Detect which cell encompasses the target text, then output its (x, y) center coordinate. 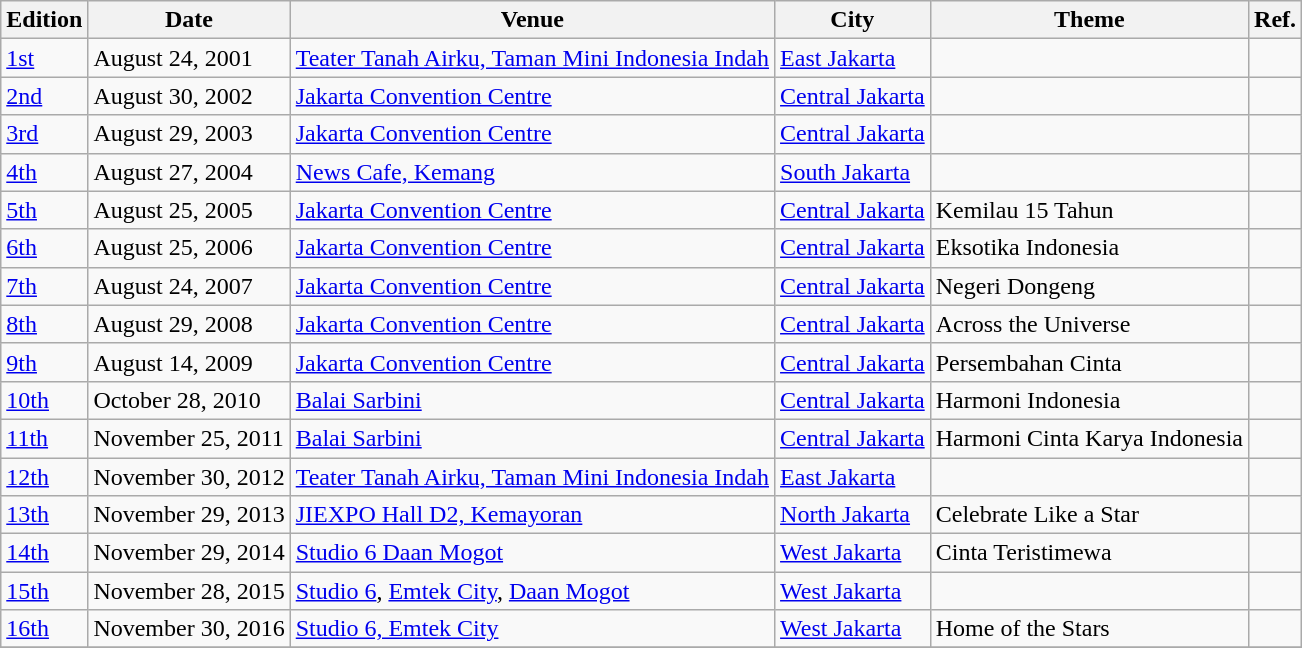
Ref. (1276, 20)
North Jakarta (853, 515)
12th (44, 477)
Edition (44, 20)
JIEXPO Hall D2, Kemayoran (532, 515)
November 30, 2016 (189, 629)
November 29, 2014 (189, 553)
South Jakarta (853, 172)
16th (44, 629)
4th (44, 172)
1st (44, 58)
Studio 6, Emtek City (532, 629)
6th (44, 248)
November 29, 2013 (189, 515)
14th (44, 553)
Theme (1089, 20)
13th (44, 515)
Celebrate Like a Star (1089, 515)
5th (44, 210)
November 30, 2012 (189, 477)
Eksotika Indonesia (1089, 248)
October 28, 2010 (189, 400)
Across the Universe (1089, 324)
Harmoni Indonesia (1089, 400)
August 25, 2006 (189, 248)
August 27, 2004 (189, 172)
Harmoni Cinta Karya Indonesia (1089, 438)
Home of the Stars (1089, 629)
August 29, 2003 (189, 134)
News Cafe, Kemang (532, 172)
Kemilau 15 Tahun (1089, 210)
10th (44, 400)
November 25, 2011 (189, 438)
Studio 6, Emtek City, Daan Mogot (532, 591)
Studio 6 Daan Mogot (532, 553)
August 25, 2005 (189, 210)
9th (44, 362)
Cinta Teristimewa (1089, 553)
August 14, 2009 (189, 362)
Date (189, 20)
8th (44, 324)
Persembahan Cinta (1089, 362)
Venue (532, 20)
August 24, 2007 (189, 286)
August 24, 2001 (189, 58)
August 30, 2002 (189, 96)
City (853, 20)
3rd (44, 134)
November 28, 2015 (189, 591)
15th (44, 591)
2nd (44, 96)
11th (44, 438)
7th (44, 286)
Negeri Dongeng (1089, 286)
August 29, 2008 (189, 324)
